Scan for the cell matching the given text and deliver its (x, y) coordinate at center. 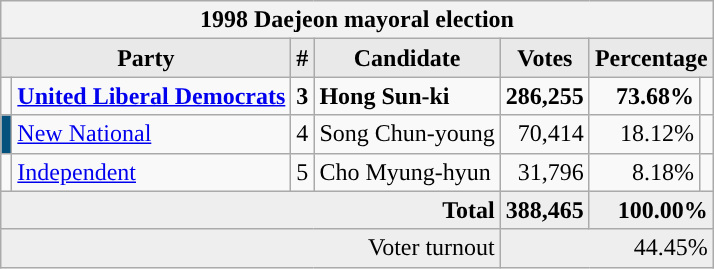
8.18% (644, 172)
Percentage (651, 58)
Independent (152, 172)
# (302, 58)
Voter turnout (251, 248)
New National (152, 134)
18.12% (644, 134)
United Liberal Democrats (152, 96)
Party (146, 58)
Cho Myung-hyun (407, 172)
Hong Sun-ki (407, 96)
388,465 (544, 210)
286,255 (544, 96)
Votes (544, 58)
73.68% (644, 96)
4 (302, 134)
44.45% (606, 248)
31,796 (544, 172)
3 (302, 96)
100.00% (651, 210)
Candidate (407, 58)
70,414 (544, 134)
Song Chun-young (407, 134)
5 (302, 172)
Total (251, 210)
1998 Daejeon mayoral election (358, 20)
